Capture the cell that displays the provided text and extract its (x, y) central coordinate. 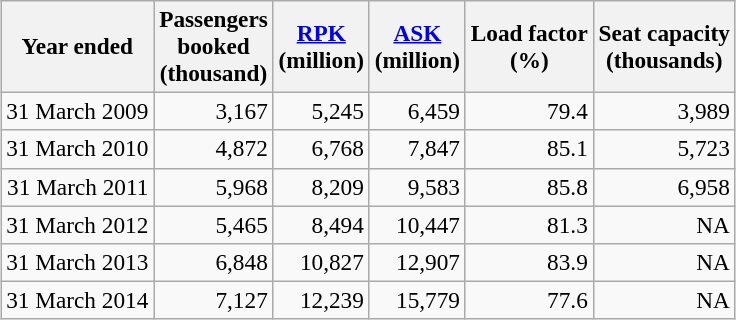
12,239 (321, 300)
9,583 (417, 187)
7,127 (214, 300)
31 March 2011 (78, 187)
6,768 (321, 149)
31 March 2013 (78, 262)
6,958 (664, 187)
7,847 (417, 149)
8,494 (321, 224)
Load factor(%) (529, 46)
Year ended (78, 46)
3,167 (214, 111)
5,245 (321, 111)
85.1 (529, 149)
Seat capacity(thousands) (664, 46)
15,779 (417, 300)
31 March 2014 (78, 300)
RPK(million) (321, 46)
77.6 (529, 300)
81.3 (529, 224)
ASK(million) (417, 46)
6,459 (417, 111)
31 March 2012 (78, 224)
31 March 2010 (78, 149)
6,848 (214, 262)
5,968 (214, 187)
10,827 (321, 262)
3,989 (664, 111)
5,723 (664, 149)
79.4 (529, 111)
4,872 (214, 149)
10,447 (417, 224)
8,209 (321, 187)
83.9 (529, 262)
5,465 (214, 224)
Passengersbooked(thousand) (214, 46)
31 March 2009 (78, 111)
12,907 (417, 262)
85.8 (529, 187)
